Locate the cell with the specified text and output its (X, Y) center coordinate. 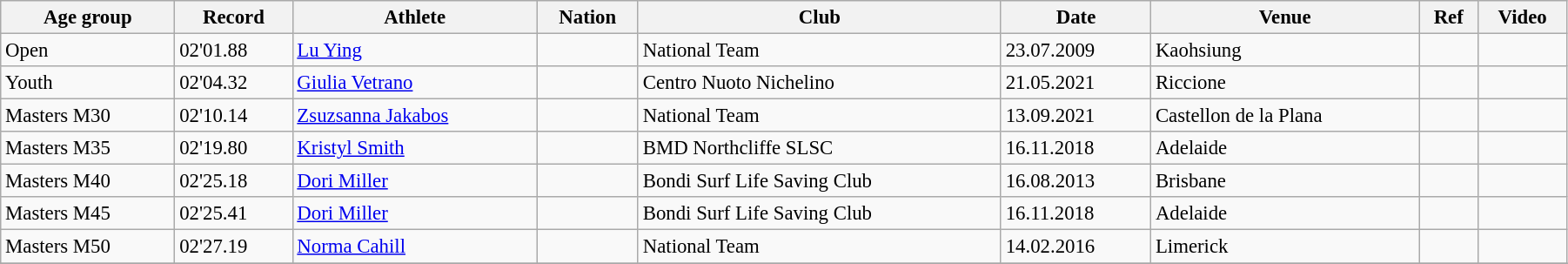
Limerick (1285, 247)
Masters M40 (88, 181)
02'10.14 (233, 116)
16.08.2013 (1075, 181)
02'01.88 (233, 51)
Venue (1285, 17)
Masters M45 (88, 213)
Nation (587, 17)
Zsuzsanna Jakabos (414, 116)
14.02.2016 (1075, 247)
Record (233, 17)
Ref (1449, 17)
Kaohsiung (1285, 51)
Riccione (1285, 83)
Athlete (414, 17)
BMD Northcliffe SLSC (820, 148)
Masters M50 (88, 247)
13.09.2021 (1075, 116)
02'25.41 (233, 213)
21.05.2021 (1075, 83)
23.07.2009 (1075, 51)
02'19.80 (233, 148)
Age group (88, 17)
Video (1523, 17)
Club (820, 17)
02'25.18 (233, 181)
Kristyl Smith (414, 148)
02'04.32 (233, 83)
Open (88, 51)
Masters M35 (88, 148)
Masters M30 (88, 116)
Youth (88, 83)
Centro Nuoto Nichelino (820, 83)
Norma Cahill (414, 247)
Brisbane (1285, 181)
Giulia Vetrano (414, 83)
02'27.19 (233, 247)
Date (1075, 17)
Castellon de la Plana (1285, 116)
Lu Ying (414, 51)
